Provide the [X, Y] coordinate of the cell's center where the given text is located.  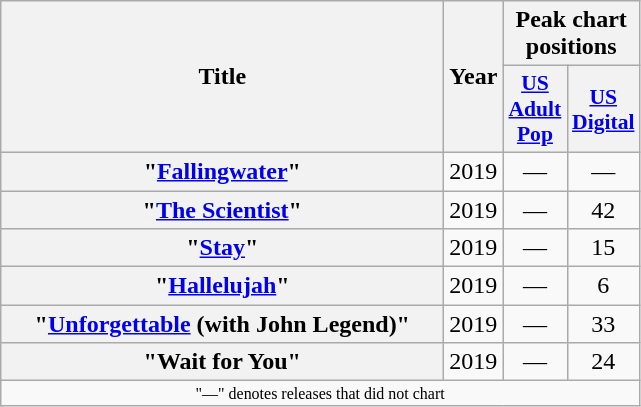
USDigital [603, 110]
Peak chart positions [572, 34]
24 [603, 362]
"The Scientist" [222, 209]
"Hallelujah" [222, 286]
6 [603, 286]
Year [474, 77]
"Unforgettable (with John Legend)" [222, 324]
"Stay" [222, 248]
"Wait for You" [222, 362]
Title [222, 77]
US Adult Pop [535, 110]
33 [603, 324]
"—" denotes releases that did not chart [320, 393]
"Fallingwater" [222, 171]
15 [603, 248]
42 [603, 209]
